Detect which cell encompasses the target text, then output its [x, y] center coordinate. 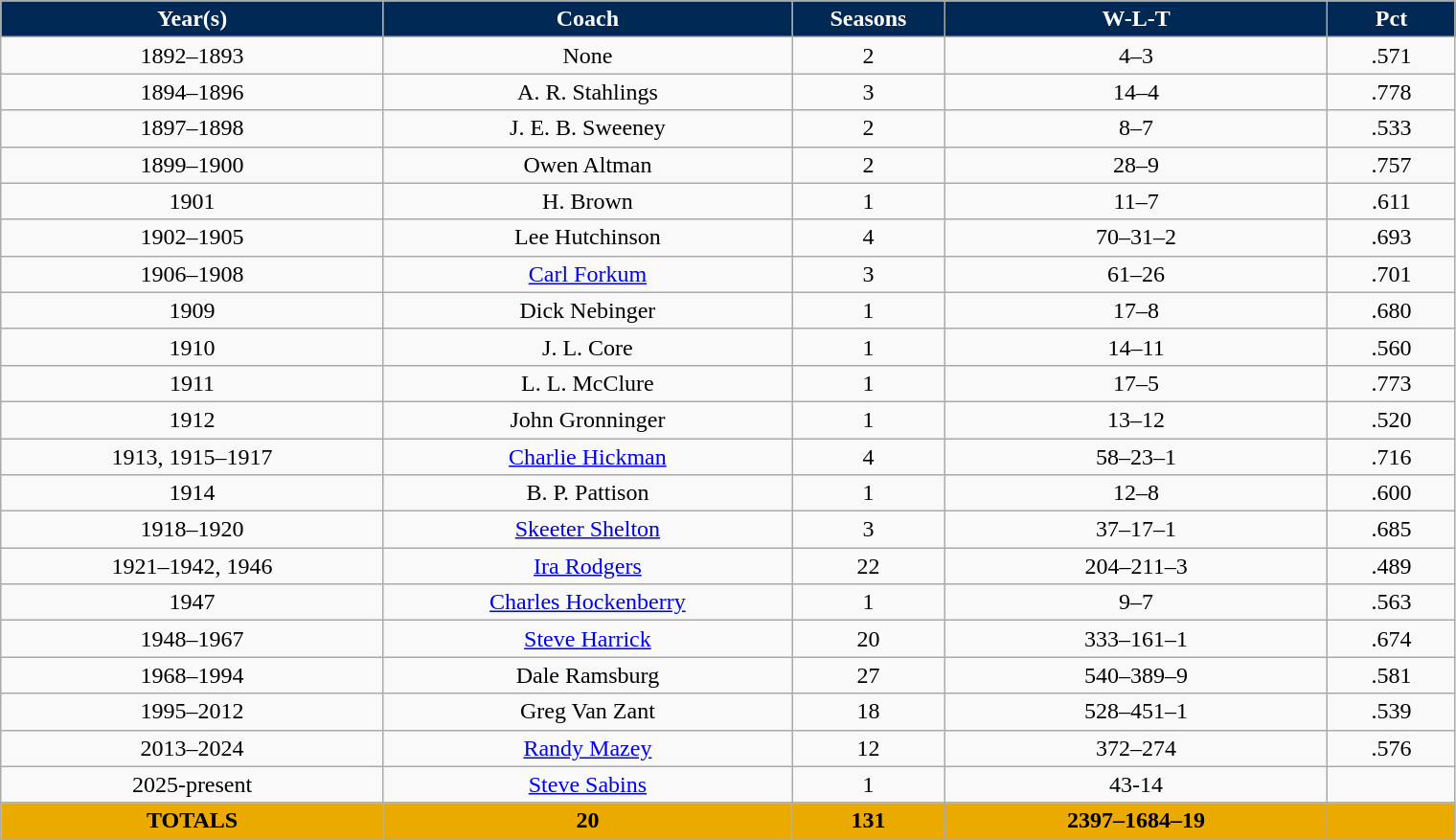
1948–1967 [193, 639]
12 [868, 748]
1918–1920 [193, 530]
Charlie Hickman [587, 457]
.716 [1391, 457]
Owen Altman [587, 165]
13–12 [1136, 420]
.701 [1391, 274]
14–4 [1136, 92]
.693 [1391, 238]
43-14 [1136, 784]
J. E. B. Sweeney [587, 128]
.489 [1391, 566]
1902–1905 [193, 238]
2013–2024 [193, 748]
Lee Hutchinson [587, 238]
2025-present [193, 784]
528–451–1 [1136, 712]
11–7 [1136, 201]
27 [868, 675]
22 [868, 566]
1995–2012 [193, 712]
Coach [587, 19]
.563 [1391, 602]
37–17–1 [1136, 530]
540–389–9 [1136, 675]
Pct [1391, 19]
1906–1908 [193, 274]
Skeeter Shelton [587, 530]
.674 [1391, 639]
B. P. Pattison [587, 493]
John Gronninger [587, 420]
J. L. Core [587, 347]
Seasons [868, 19]
17–8 [1136, 310]
8–7 [1136, 128]
L. L. McClure [587, 383]
.778 [1391, 92]
1899–1900 [193, 165]
Greg Van Zant [587, 712]
333–161–1 [1136, 639]
TOTALS [193, 821]
1912 [193, 420]
1921–1942, 1946 [193, 566]
.560 [1391, 347]
Year(s) [193, 19]
H. Brown [587, 201]
.611 [1391, 201]
1909 [193, 310]
17–5 [1136, 383]
1914 [193, 493]
1968–1994 [193, 675]
28–9 [1136, 165]
.685 [1391, 530]
1901 [193, 201]
.680 [1391, 310]
.773 [1391, 383]
1894–1896 [193, 92]
.533 [1391, 128]
None [587, 56]
131 [868, 821]
.581 [1391, 675]
18 [868, 712]
1897–1898 [193, 128]
1892–1893 [193, 56]
12–8 [1136, 493]
.571 [1391, 56]
.757 [1391, 165]
Steve Sabins [587, 784]
.539 [1391, 712]
1911 [193, 383]
61–26 [1136, 274]
1913, 1915–1917 [193, 457]
Dick Nebinger [587, 310]
9–7 [1136, 602]
Randy Mazey [587, 748]
58–23–1 [1136, 457]
Carl Forkum [587, 274]
70–31–2 [1136, 238]
204–211–3 [1136, 566]
A. R. Stahlings [587, 92]
Dale Ramsburg [587, 675]
W-L-T [1136, 19]
4–3 [1136, 56]
Charles Hockenberry [587, 602]
1947 [193, 602]
.600 [1391, 493]
.576 [1391, 748]
Ira Rodgers [587, 566]
Steve Harrick [587, 639]
1910 [193, 347]
2397–1684–19 [1136, 821]
14–11 [1136, 347]
.520 [1391, 420]
372–274 [1136, 748]
